Scan for the cell matching the given text and deliver its (X, Y) coordinate at center. 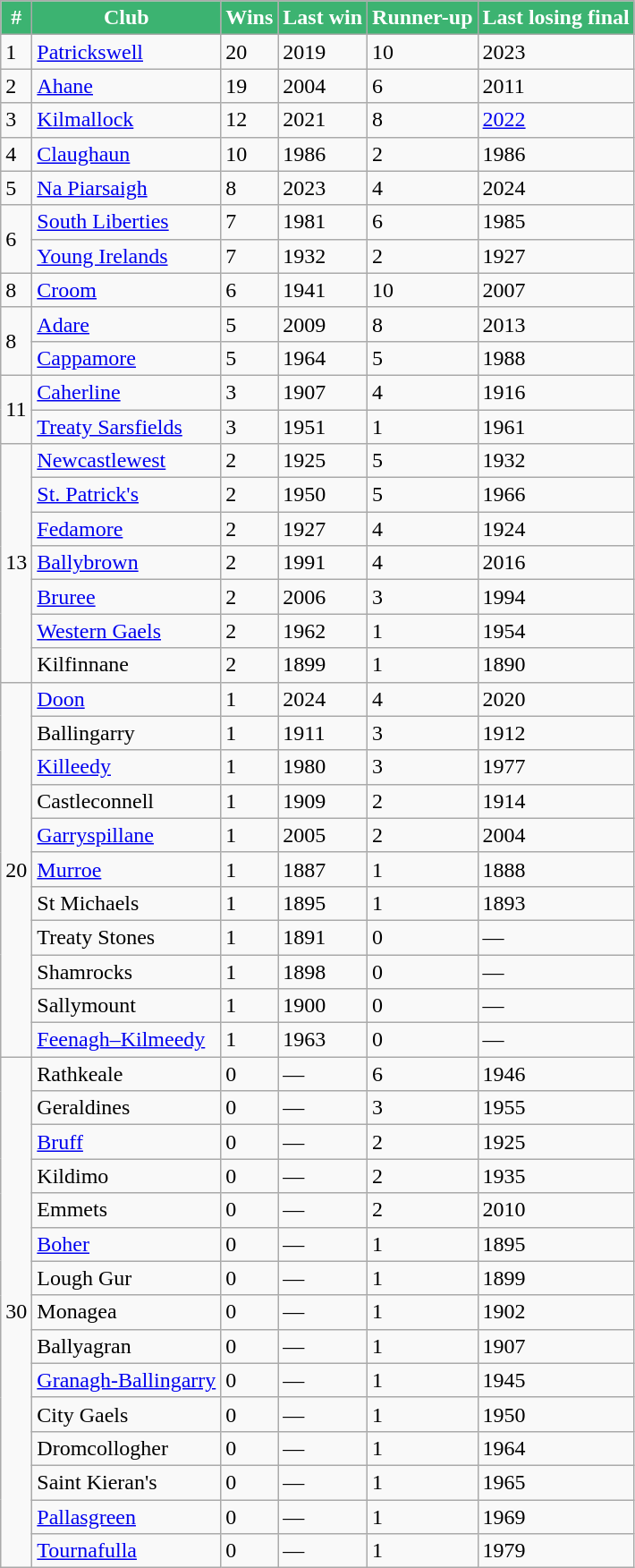
1979 (556, 1551)
1909 (323, 801)
Ballingarry (127, 733)
1887 (323, 869)
19 (250, 86)
Dromcollogher (127, 1448)
1951 (323, 427)
Feenagh–Kilmeedy (127, 1040)
1991 (323, 563)
2016 (556, 563)
Pallasgreen (127, 1517)
1941 (323, 290)
Treaty Stones (127, 937)
Ballybrown (127, 563)
1985 (556, 222)
2006 (323, 597)
1969 (556, 1517)
1935 (556, 1176)
Adare (127, 324)
2013 (556, 324)
1980 (323, 767)
Garryspillane (127, 835)
Sallymount (127, 1006)
30 (16, 1312)
Saint Kieran's (127, 1482)
1891 (323, 937)
Tournafulla (127, 1551)
Kildimo (127, 1176)
Granagh-Ballingarry (127, 1380)
12 (250, 120)
Geraldines (127, 1108)
Castleconnell (127, 801)
Killeedy (127, 767)
Rathkeale (127, 1074)
Young Irelands (127, 256)
1924 (556, 529)
South Liberties (127, 222)
Doon (127, 699)
St Michaels (127, 903)
1911 (323, 733)
Croom (127, 290)
Cappamore (127, 358)
City Gaels (127, 1414)
Last losing final (556, 18)
1988 (556, 358)
Bruree (127, 597)
Caherline (127, 392)
1912 (556, 733)
1914 (556, 801)
13 (16, 563)
St. Patrick's (127, 495)
1961 (556, 427)
Club (127, 18)
# (16, 18)
1965 (556, 1482)
Treaty Sarsfields (127, 427)
11 (16, 409)
1888 (556, 869)
Na Piarsaigh (127, 188)
1900 (323, 1006)
1994 (556, 597)
Emmets (127, 1210)
1945 (556, 1380)
Claughaun (127, 154)
1966 (556, 495)
Kilfinnane (127, 665)
Patrickswell (127, 52)
1890 (556, 665)
Wins (250, 18)
Last win (323, 18)
1916 (556, 392)
1977 (556, 767)
Bruff (127, 1142)
1898 (323, 971)
1954 (556, 631)
Boher (127, 1244)
2010 (556, 1210)
1946 (556, 1074)
Western Gaels (127, 631)
2019 (323, 52)
1902 (556, 1312)
2009 (323, 324)
Ballyagran (127, 1346)
1963 (323, 1040)
Murroe (127, 869)
Ahane (127, 86)
1981 (323, 222)
Kilmallock (127, 120)
2022 (556, 120)
2021 (323, 120)
2011 (556, 86)
Fedamore (127, 529)
2007 (556, 290)
Runner-up (423, 18)
2005 (323, 835)
1955 (556, 1108)
Newcastlewest (127, 461)
Shamrocks (127, 971)
1962 (323, 631)
1893 (556, 903)
Monagea (127, 1312)
Lough Gur (127, 1278)
2020 (556, 699)
